Return [x, y] of the center of cell containing provided text 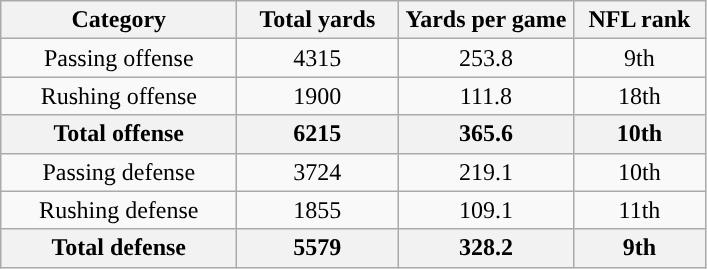
6215 [318, 134]
Passing defense [119, 172]
365.6 [486, 134]
Passing offense [119, 58]
11th [640, 210]
111.8 [486, 96]
Total defense [119, 248]
18th [640, 96]
328.2 [486, 248]
NFL rank [640, 20]
Total offense [119, 134]
109.1 [486, 210]
Yards per game [486, 20]
5579 [318, 248]
Rushing offense [119, 96]
1900 [318, 96]
1855 [318, 210]
219.1 [486, 172]
Rushing defense [119, 210]
Total yards [318, 20]
Category [119, 20]
3724 [318, 172]
253.8 [486, 58]
4315 [318, 58]
